Detect which cell encompasses the target text, then output its (X, Y) center coordinate. 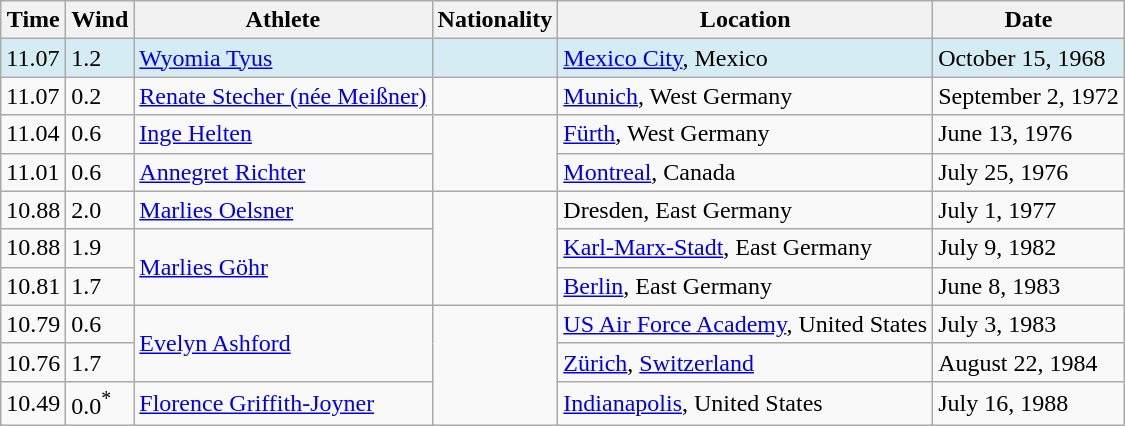
2.0 (100, 210)
0.0* (100, 404)
July 9, 1982 (1029, 248)
Time (34, 20)
September 2, 1972 (1029, 96)
Nationality (495, 20)
Dresden, East Germany (746, 210)
Marlies Göhr (283, 267)
1.9 (100, 248)
Montreal, Canada (746, 172)
June 13, 1976 (1029, 134)
Date (1029, 20)
August 22, 1984 (1029, 362)
Mexico City, Mexico (746, 58)
0.2 (100, 96)
Fürth, West Germany (746, 134)
July 16, 1988 (1029, 404)
Athlete (283, 20)
1.2 (100, 58)
July 1, 1977 (1029, 210)
Inge Helten (283, 134)
Karl-Marx-Stadt, East Germany (746, 248)
11.04 (34, 134)
Location (746, 20)
Annegret Richter (283, 172)
July 25, 1976 (1029, 172)
10.49 (34, 404)
10.79 (34, 324)
Florence Griffith-Joyner (283, 404)
Munich, West Germany (746, 96)
October 15, 1968 (1029, 58)
10.81 (34, 286)
Wind (100, 20)
Wyomia Tyus (283, 58)
10.76 (34, 362)
11.01 (34, 172)
Berlin, East Germany (746, 286)
Zürich, Switzerland (746, 362)
US Air Force Academy, United States (746, 324)
Evelyn Ashford (283, 343)
Renate Stecher (née Meißner) (283, 96)
Marlies Oelsner (283, 210)
July 3, 1983 (1029, 324)
Indianapolis, United States (746, 404)
June 8, 1983 (1029, 286)
